Provide the [X, Y] coordinate of the cell's center where the given text is located.  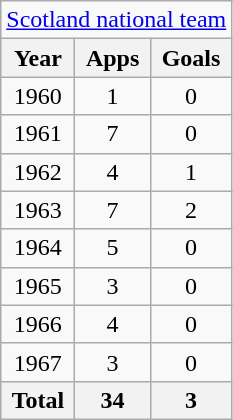
34 [112, 400]
Apps [112, 58]
1966 [38, 324]
2 [191, 210]
1963 [38, 210]
Scotland national team [116, 20]
1961 [38, 134]
5 [112, 248]
1964 [38, 248]
Total [38, 400]
1960 [38, 96]
Year [38, 58]
1962 [38, 172]
1967 [38, 362]
Goals [191, 58]
1965 [38, 286]
